Locate the cell with the specified text and output its [x, y] center coordinate. 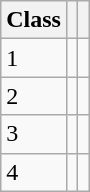
4 [34, 172]
Class [34, 20]
1 [34, 58]
3 [34, 134]
2 [34, 96]
